Scan for the cell matching the given text and deliver its [x, y] coordinate at center. 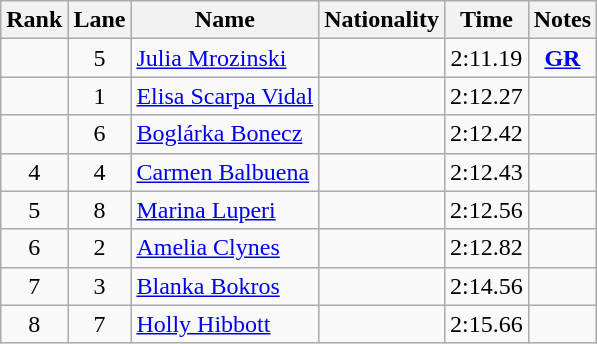
Rank [34, 20]
Amelia Clynes [225, 248]
Elisa Scarpa Vidal [225, 96]
Boglárka Bonecz [225, 134]
Lane [100, 20]
Holly Hibbott [225, 324]
2:12.82 [486, 248]
Julia Mrozinski [225, 58]
1 [100, 96]
2:14.56 [486, 286]
Marina Luperi [225, 210]
3 [100, 286]
Notes [562, 20]
2:12.42 [486, 134]
2 [100, 248]
2:12.27 [486, 96]
2:12.43 [486, 172]
Time [486, 20]
2:11.19 [486, 58]
2:15.66 [486, 324]
Carmen Balbuena [225, 172]
GR [562, 58]
Name [225, 20]
Blanka Bokros [225, 286]
2:12.56 [486, 210]
Nationality [382, 20]
